Identify which cell holds the provided text, then report its [x, y] central coordinate. 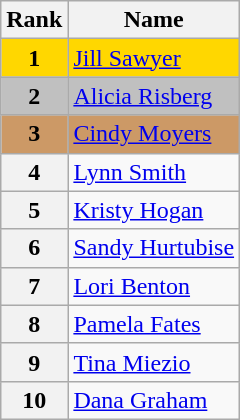
1 [34, 58]
Alicia Risberg [154, 96]
8 [34, 324]
Cindy Moyers [154, 134]
Name [154, 20]
9 [34, 362]
Lynn Smith [154, 172]
7 [34, 286]
Tina Miezio [154, 362]
10 [34, 400]
4 [34, 172]
3 [34, 134]
Kristy Hogan [154, 210]
2 [34, 96]
Dana Graham [154, 400]
Rank [34, 20]
Jill Sawyer [154, 58]
5 [34, 210]
Lori Benton [154, 286]
Sandy Hurtubise [154, 248]
6 [34, 248]
Pamela Fates [154, 324]
